Extract the [X, Y] coordinate from the center of the cell holding the provided text.  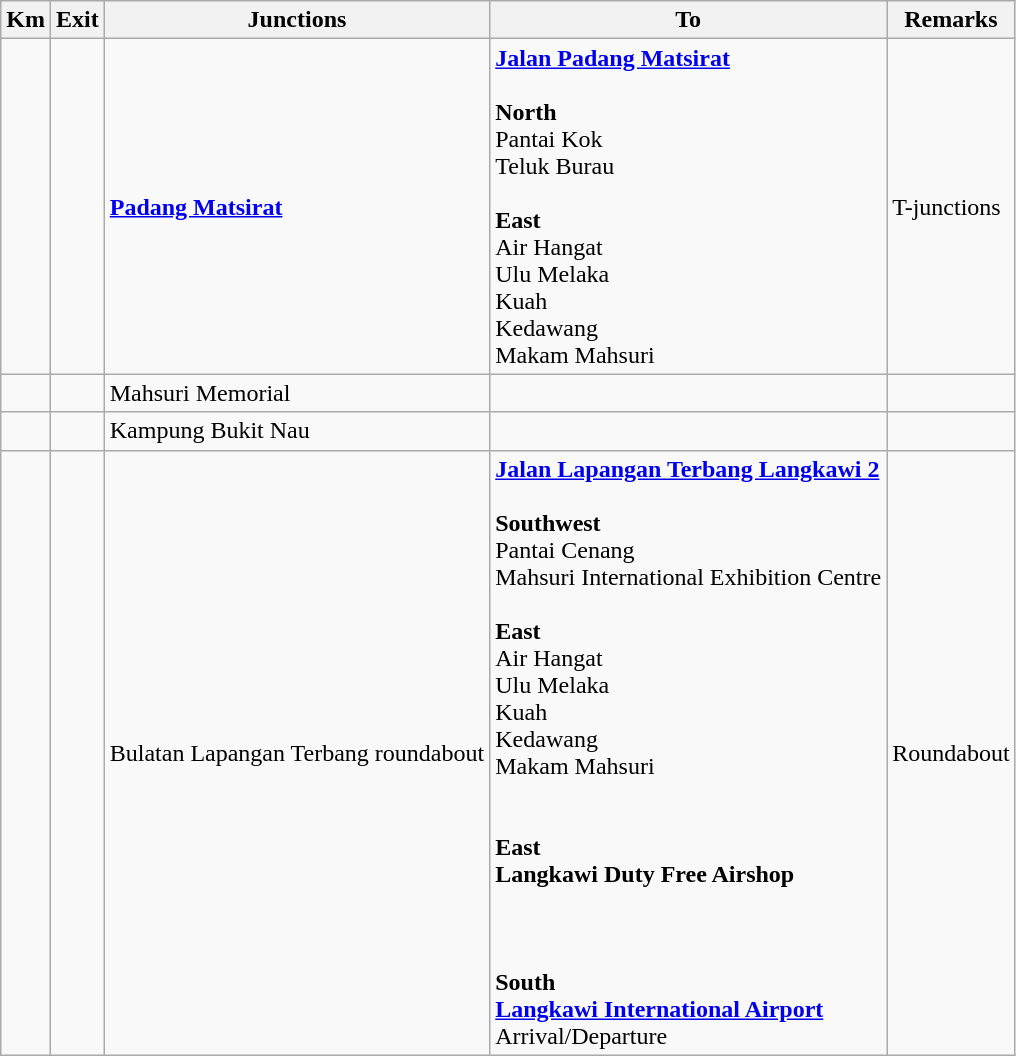
T-junctions [951, 206]
Jalan Padang MatsiratNorth Pantai Kok Teluk BurauEast Air Hangat Ulu Melaka Kuah Kedawang Makam Mahsuri [688, 206]
Padang Matsirat [297, 206]
Remarks [951, 20]
Kampung Bukit Nau [297, 431]
Mahsuri Memorial [297, 393]
Roundabout [951, 752]
Junctions [297, 20]
Bulatan Lapangan Terbang roundabout [297, 752]
To [688, 20]
Exit [77, 20]
Km [26, 20]
